Return (x, y) of the center of cell containing provided text 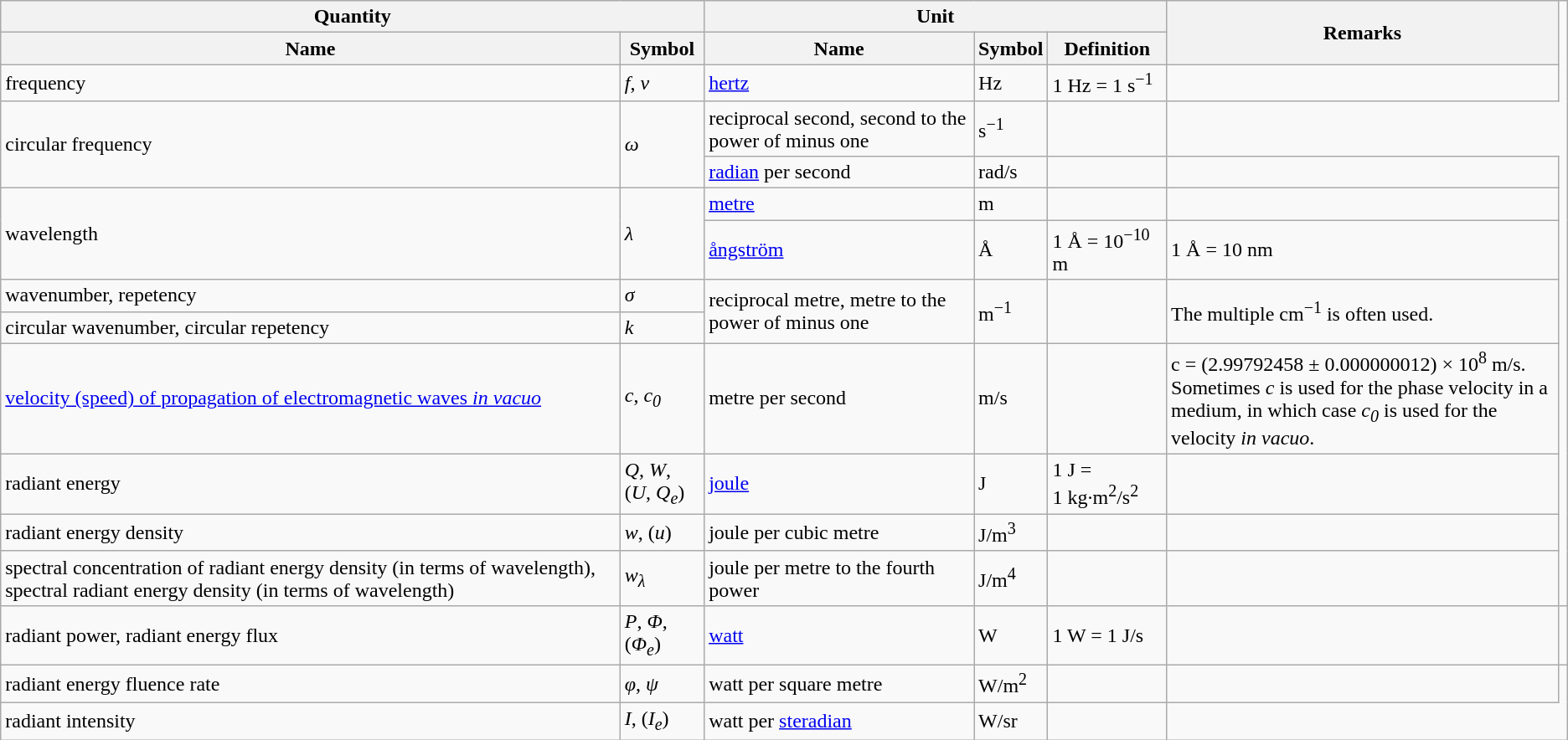
J (1011, 484)
c, c0 (662, 398)
Å (1011, 250)
c = (2.99792458 ± 0.000000012) × 108 m/s.Sometimes c is used for the phase velocity in a medium, in which case c0 is used for the velocity in vacuo. (1363, 398)
Quantity (353, 17)
P, Φ, (Φe) (662, 635)
velocity (speed) of propagation of electromagnetic waves in vacuo (310, 398)
radiant energy density (310, 532)
radian per second (839, 172)
reciprocal metre, metre to the power of minus one (839, 311)
ω (662, 144)
metre (839, 204)
watt per steradian (839, 721)
J/m4 (1011, 578)
rad/s (1011, 172)
wavenumber, repetency (310, 295)
w, (u) (662, 532)
f, v (662, 84)
The multiple cm−1 is often used. (1363, 311)
Hz (1011, 84)
Unit (936, 17)
1 Å = 10 nm (1363, 250)
s−1 (1011, 129)
m−1 (1011, 311)
reciprocal second, second to the power of minus one (839, 129)
Remarks (1363, 33)
radiant energy (310, 484)
m/s (1011, 398)
φ, ψ (662, 685)
metre per second (839, 398)
radiant intensity (310, 721)
Definition (1107, 49)
W/sr (1011, 721)
1 J = 1 kg·m2/s2 (1107, 484)
frequency (310, 84)
wavelength (310, 234)
W/m2 (1011, 685)
m (1011, 204)
σ (662, 295)
k (662, 327)
ångström (839, 250)
hertz (839, 84)
I, (Ie) (662, 721)
circular frequency (310, 144)
λ (662, 234)
watt per square metre (839, 685)
wλ (662, 578)
1 Hz = 1 s−1 (1107, 84)
radiant energy fluence rate (310, 685)
1 Å = 10−10 m (1107, 250)
1 W = 1 J/s (1107, 635)
W (1011, 635)
watt (839, 635)
joule per metre to the fourth power (839, 578)
joule per cubic metre (839, 532)
radiant power, radiant energy flux (310, 635)
J/m3 (1011, 532)
circular wavenumber, circular repetency (310, 327)
spectral concentration of radiant energy density (in terms of wavelength), spectral radiant energy density (in terms of wavelength) (310, 578)
Q, W,(U, Qe) (662, 484)
joule (839, 484)
